Capture the cell that displays the provided text and extract its [x, y] central coordinate. 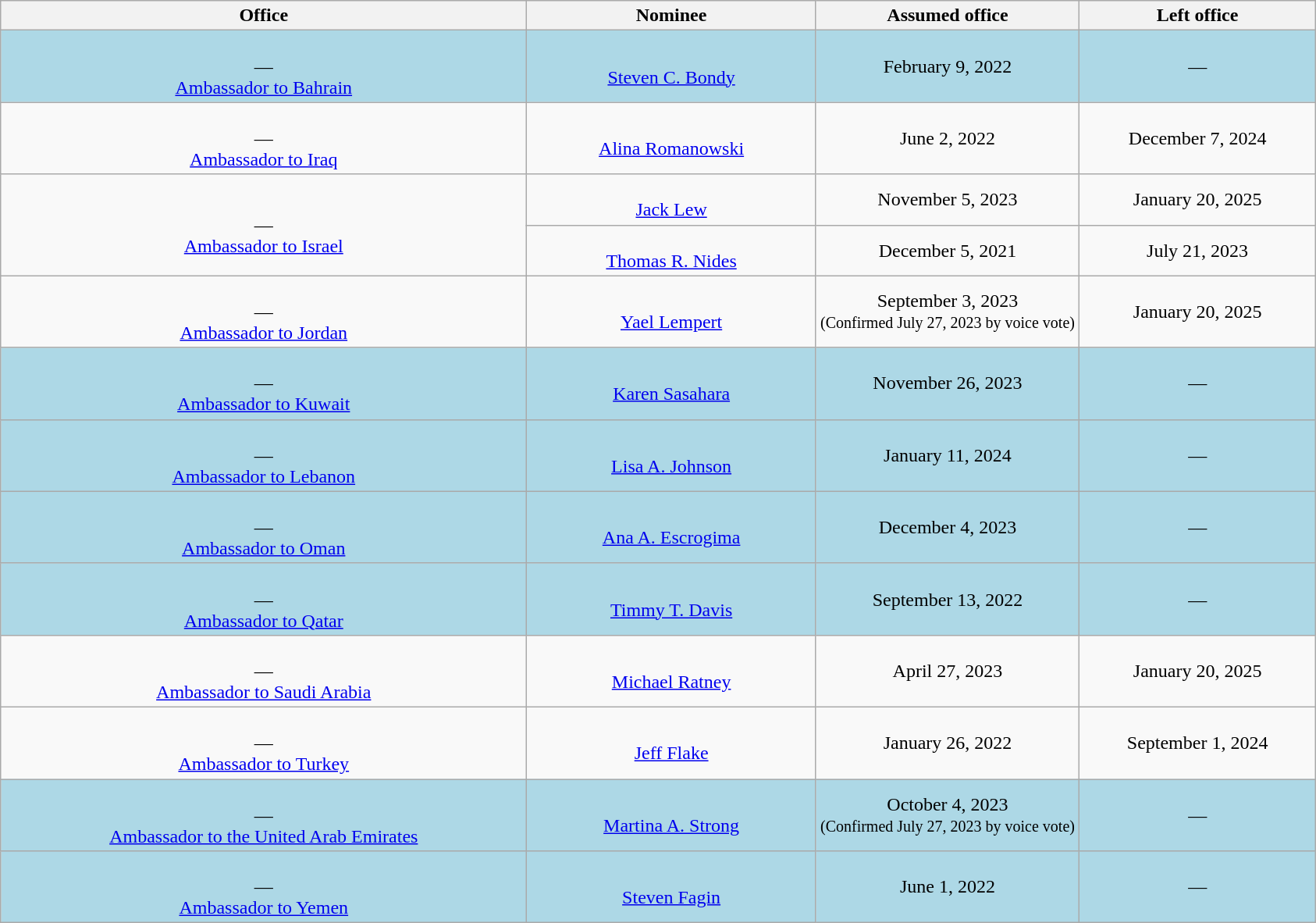
Jeff Flake [671, 743]
Timmy T. Davis [671, 599]
—Ambassador to Oman [264, 527]
December 4, 2023 [948, 527]
Martina A. Strong [671, 815]
January 26, 2022 [948, 743]
September 3, 2023(Confirmed July 27, 2023 by voice vote) [948, 312]
—Ambassador to Bahrain [264, 66]
December 7, 2024 [1197, 138]
Thomas R. Nides [671, 250]
Ana A. Escrogima [671, 527]
Yael Lempert [671, 312]
November 5, 2023 [948, 200]
Steven C. Bondy [671, 66]
Nominee [671, 16]
January 11, 2024 [948, 455]
—Ambassador to Saudi Arabia [264, 671]
July 21, 2023 [1197, 250]
Assumed office [948, 16]
September 1, 2024 [1197, 743]
Lisa A. Johnson [671, 455]
October 4, 2023(Confirmed July 27, 2023 by voice vote) [948, 815]
Jack Lew [671, 200]
—Ambassador to Qatar [264, 599]
Steven Fagin [671, 887]
December 5, 2021 [948, 250]
April 27, 2023 [948, 671]
—Ambassador to Kuwait [264, 383]
November 26, 2023 [948, 383]
—Ambassador to Jordan [264, 312]
Karen Sasahara [671, 383]
June 2, 2022 [948, 138]
February 9, 2022 [948, 66]
—Ambassador to Lebanon [264, 455]
Michael Ratney [671, 671]
—Ambassador to Israel [264, 225]
Office [264, 16]
September 13, 2022 [948, 599]
—Ambassador to Yemen [264, 887]
Alina Romanowski [671, 138]
—Ambassador to Turkey [264, 743]
Left office [1197, 16]
June 1, 2022 [948, 887]
—Ambassador to Iraq [264, 138]
—Ambassador to the United Arab Emirates [264, 815]
